Search for the cell housing the specified text and yield its [x, y] center coordinate. 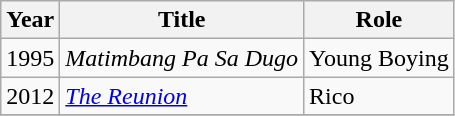
Young Boying [380, 58]
Title [182, 20]
1995 [30, 58]
Rico [380, 96]
Role [380, 20]
Matimbang Pa Sa Dugo [182, 58]
Year [30, 20]
The Reunion [182, 96]
2012 [30, 96]
